Pinpoint the cell where the given text exists, returning its [x, y] midpoint coordinate. 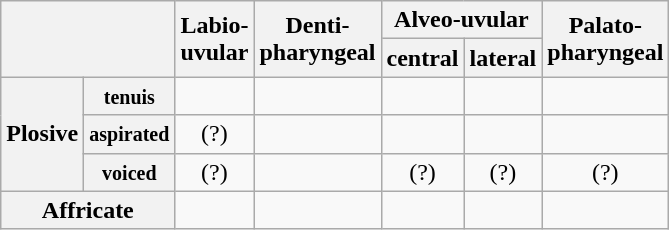
Labio-uvular [214, 39]
aspirated [130, 134]
tenuis [130, 96]
Alveo-uvular [462, 20]
Palato-pharyngeal [606, 39]
lateral [503, 58]
Affricate [88, 210]
voiced [130, 172]
Denti-pharyngeal [318, 39]
central [422, 58]
Plosive [42, 134]
